Pinpoint the cell where the given text exists, returning its (x, y) midpoint coordinate. 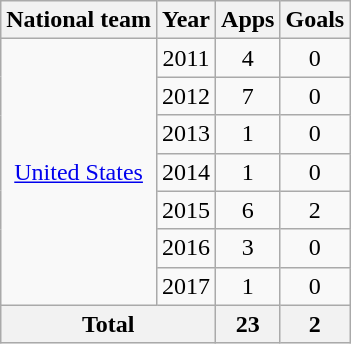
Year (186, 20)
Apps (248, 20)
Total (108, 324)
4 (248, 58)
7 (248, 96)
6 (248, 210)
2011 (186, 58)
2015 (186, 210)
Goals (315, 20)
2014 (186, 172)
National team (79, 20)
23 (248, 324)
2017 (186, 286)
2016 (186, 248)
3 (248, 248)
2013 (186, 134)
United States (79, 172)
2012 (186, 96)
